Return the (X, Y) coordinate for the center point of the cell that contains the specified text.  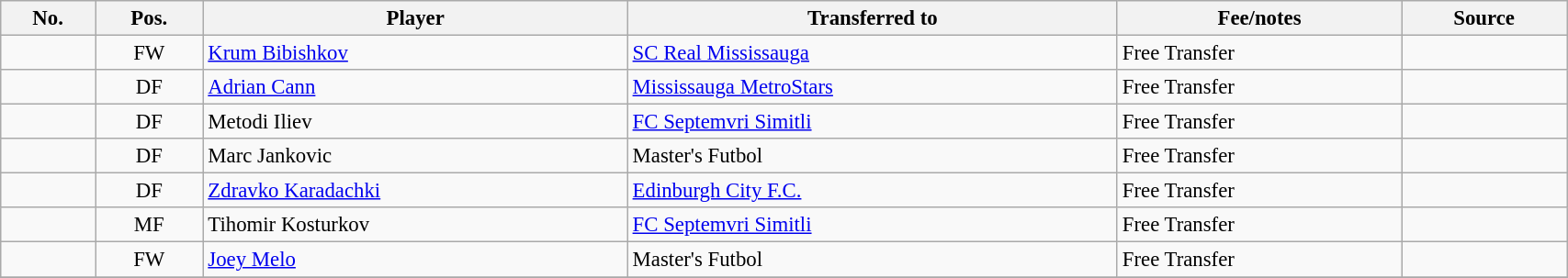
Mississauga MetroStars (873, 87)
No. (48, 18)
Player (415, 18)
Tihomir Kosturkov (415, 225)
Marc Jankovic (415, 156)
Metodi Iliev (415, 122)
Edinburgh City F.C. (873, 191)
Zdravko Karadachki (415, 191)
Pos. (150, 18)
Adrian Cann (415, 87)
SC Real Mississauga (873, 53)
Joey Melo (415, 260)
MF (150, 225)
Source (1484, 18)
Fee/notes (1258, 18)
Krum Bibishkov (415, 53)
Transferred to (873, 18)
